Determine the (x, y) coordinate at the center of the cell enclosing the given text.  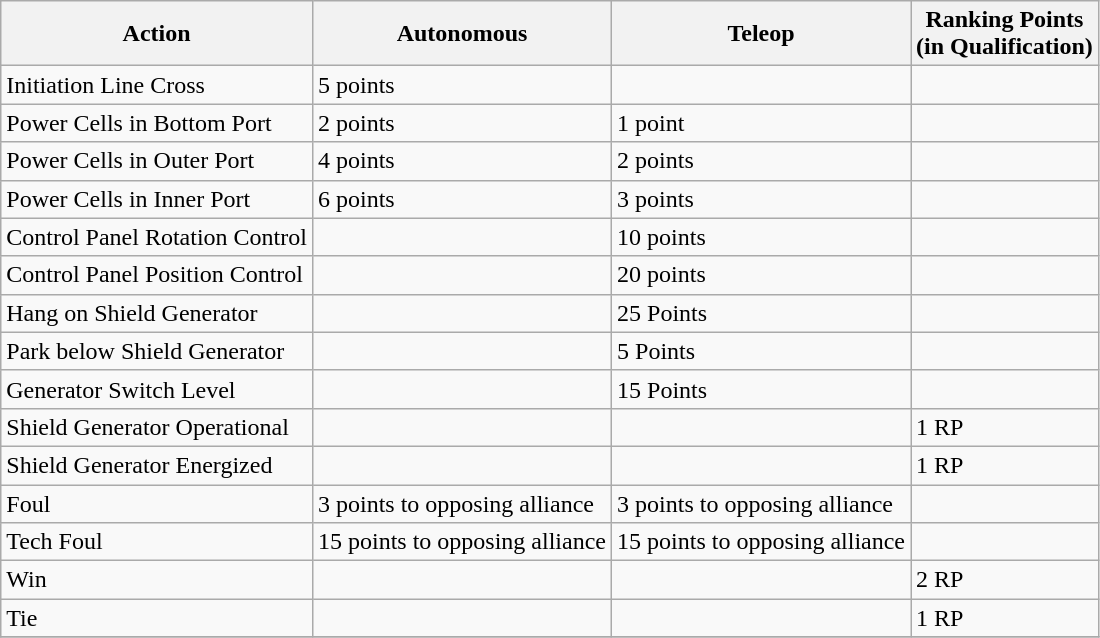
20 points (762, 275)
Hang on Shield Generator (157, 313)
Shield Generator Operational (157, 427)
Power Cells in Bottom Port (157, 123)
25 Points (762, 313)
Tie (157, 618)
5 points (462, 85)
Tech Foul (157, 542)
Control Panel Rotation Control (157, 237)
Power Cells in Outer Port (157, 161)
5 Points (762, 351)
4 points (462, 161)
Action (157, 34)
Park below Shield Generator (157, 351)
Autonomous (462, 34)
3 points (762, 199)
15 Points (762, 389)
Ranking Points(in Qualification) (1005, 34)
1 point (762, 123)
Teleop (762, 34)
Foul (157, 503)
Generator Switch Level (157, 389)
Power Cells in Inner Port (157, 199)
Control Panel Position Control (157, 275)
10 points (762, 237)
6 points (462, 199)
Win (157, 580)
Initiation Line Cross (157, 85)
2 RP (1005, 580)
Shield Generator Energized (157, 465)
